Return (X, Y) of the center of cell containing provided text 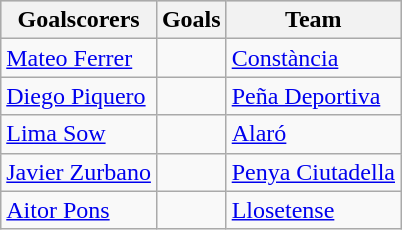
Aitor Pons (79, 210)
Penya Ciutadella (313, 172)
Diego Piquero (79, 96)
Mateo Ferrer (79, 58)
Llosetense (313, 210)
Team (313, 20)
Goalscorers (79, 20)
Alaró (313, 134)
Goals (191, 20)
Javier Zurbano (79, 172)
Peña Deportiva (313, 96)
Lima Sow (79, 134)
Constància (313, 58)
